Determine the [x, y] coordinate at the center of the cell enclosing the given text.  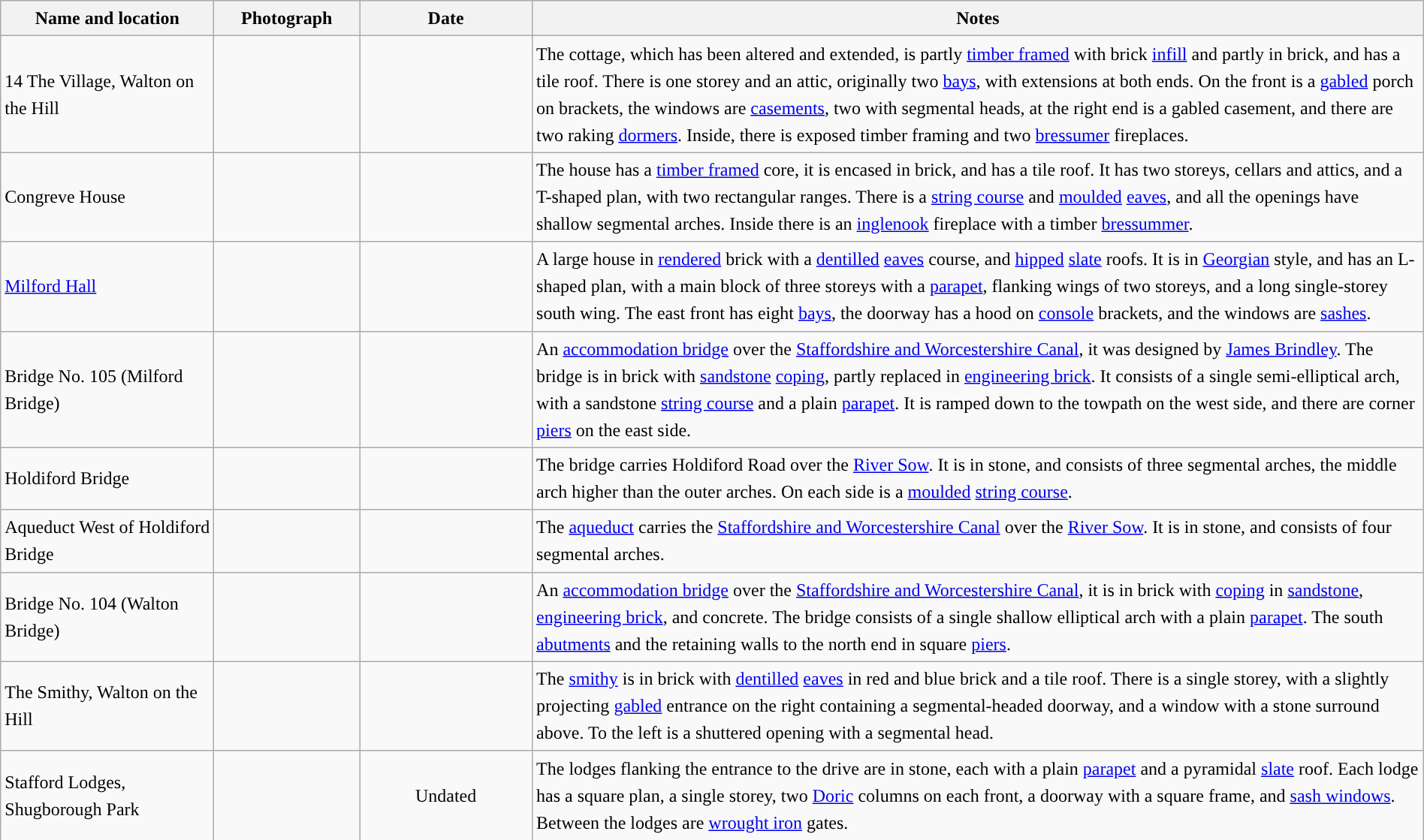
The aqueduct carries the Staffordshire and Worcestershire Canal over the River Sow. It is in stone, and consists of four segmental arches. [978, 540]
Photograph [287, 18]
The Smithy, Walton on the Hill [107, 706]
Date [446, 18]
Congreve House [107, 197]
Undated [446, 796]
Bridge No. 105 (Milford Bridge) [107, 389]
Bridge No. 104 (Walton Bridge) [107, 617]
Stafford Lodges,Shugborough Park [107, 796]
14 The Village, Walton on the Hill [107, 95]
Notes [978, 18]
Aqueduct West of Holdiford Bridge [107, 540]
Milford Hall [107, 287]
Holdiford Bridge [107, 479]
Name and location [107, 18]
